For the text-containing cell, return its midpoint in (x, y) coordinate format. 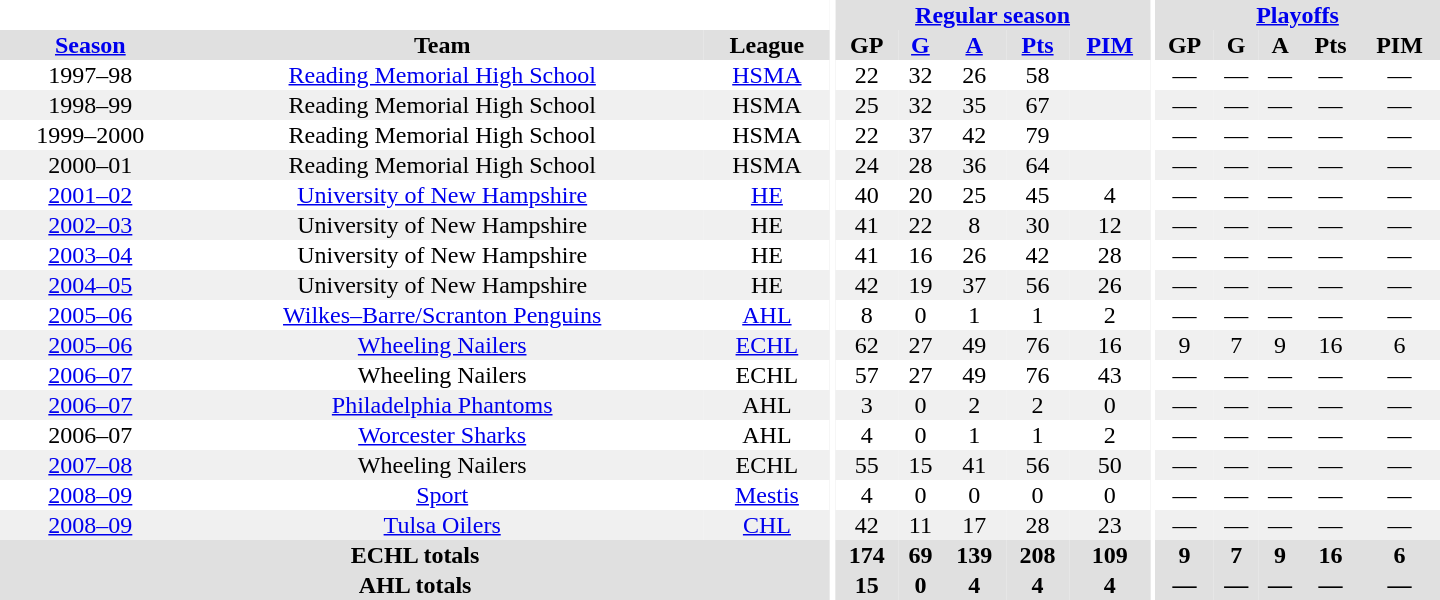
Playoffs (1298, 15)
1998–99 (90, 105)
57 (866, 375)
24 (866, 165)
Philadelphia Phantoms (442, 405)
League (767, 45)
67 (1038, 105)
2004–05 (90, 285)
Worcester Sharks (442, 435)
55 (866, 465)
Season (90, 45)
208 (1038, 555)
43 (1110, 375)
Team (442, 45)
2000–01 (90, 165)
ECHL totals (415, 555)
36 (974, 165)
12 (1110, 225)
AHL totals (415, 585)
35 (974, 105)
19 (920, 285)
58 (1038, 75)
79 (1038, 135)
2003–04 (90, 255)
CHL (767, 525)
45 (1038, 195)
2007–08 (90, 465)
2002–03 (90, 225)
Regular season (992, 15)
174 (866, 555)
64 (1038, 165)
23 (1110, 525)
30 (1038, 225)
Wilkes–Barre/Scranton Penguins (442, 315)
17 (974, 525)
11 (920, 525)
50 (1110, 465)
109 (1110, 555)
2001–02 (90, 195)
62 (866, 345)
Tulsa Oilers (442, 525)
3 (866, 405)
139 (974, 555)
40 (866, 195)
20 (920, 195)
69 (920, 555)
Mestis (767, 495)
Sport (442, 495)
1997–98 (90, 75)
1999–2000 (90, 135)
